Provide the [X, Y] coordinate of the cell's center where the given text is located.  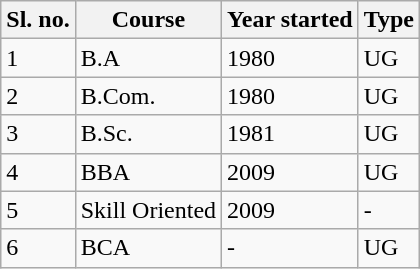
3 [38, 134]
5 [38, 210]
Sl. no. [38, 20]
6 [38, 248]
Type [388, 20]
BBA [148, 172]
1 [38, 58]
B.A [148, 58]
2 [38, 96]
B.Com. [148, 96]
B.Sc. [148, 134]
Course [148, 20]
Year started [290, 20]
BCA [148, 248]
4 [38, 172]
1981 [290, 134]
Skill Oriented [148, 210]
